Output the [X, Y] coordinate of the center of the cell containing the given text.  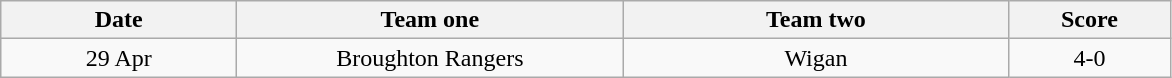
Team one [430, 20]
Date [119, 20]
29 Apr [119, 58]
Team two [816, 20]
Broughton Rangers [430, 58]
Wigan [816, 58]
4-0 [1090, 58]
Score [1090, 20]
